Provide the [X, Y] coordinate of the cell's center where the given text is located.  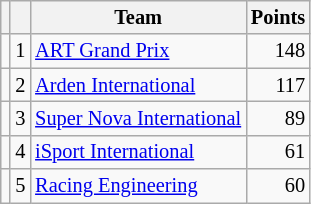
Racing Engineering [138, 186]
Arden International [138, 85]
Team [138, 17]
4 [20, 152]
Super Nova International [138, 118]
ART Grand Prix [138, 51]
117 [278, 85]
1 [20, 51]
61 [278, 152]
89 [278, 118]
3 [20, 118]
iSport International [138, 152]
5 [20, 186]
60 [278, 186]
148 [278, 51]
Points [278, 17]
2 [20, 85]
